Capture the cell that displays the provided text and extract its [X, Y] central coordinate. 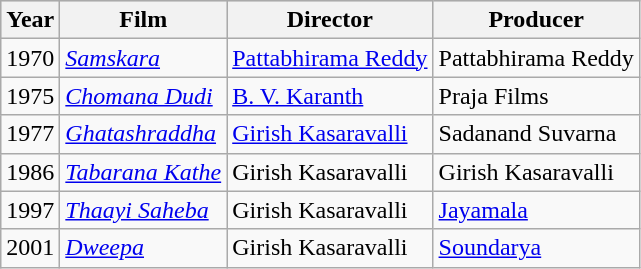
Year [30, 20]
1970 [30, 58]
1977 [30, 134]
1986 [30, 172]
Thaayi Saheba [144, 210]
Soundarya [536, 248]
Ghatashraddha [144, 134]
2001 [30, 248]
1975 [30, 96]
Director [330, 20]
Chomana Dudi [144, 96]
Film [144, 20]
1997 [30, 210]
Dweepa [144, 248]
Tabarana Kathe [144, 172]
Jayamala [536, 210]
Producer [536, 20]
Sadanand Suvarna [536, 134]
Samskara [144, 58]
B. V. Karanth [330, 96]
Praja Films [536, 96]
